Pinpoint the cell where the given text exists, returning its [x, y] midpoint coordinate. 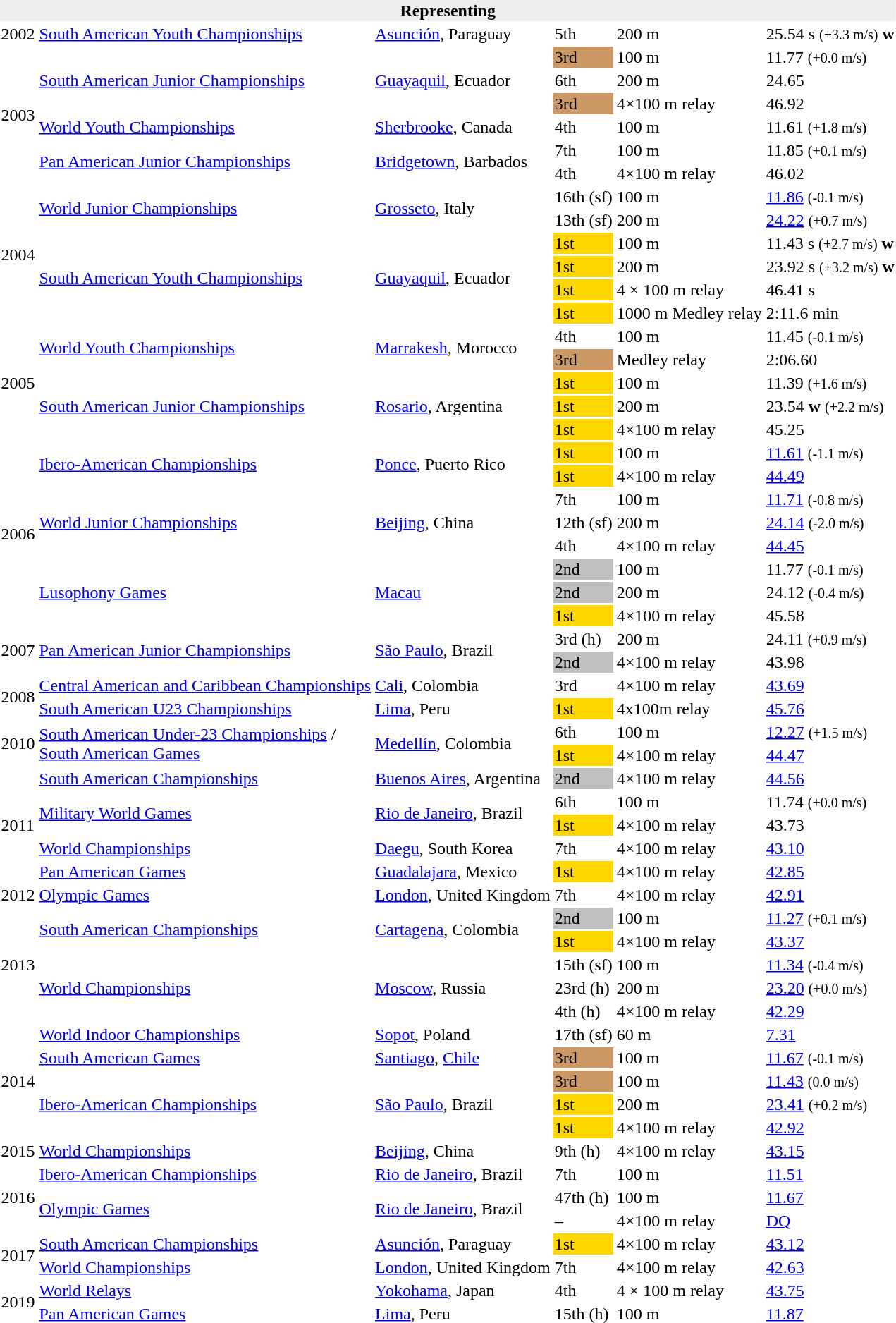
11.34 (-0.4 m/s) [830, 965]
2012 [18, 895]
11.39 (+1.6 m/s) [830, 383]
11.45 (-0.1 m/s) [830, 336]
11.51 [830, 1174]
42.63 [830, 1267]
2010 [18, 743]
43.75 [830, 1291]
5th [584, 34]
11.77 (+0.0 m/s) [830, 57]
23.54 w (+2.2 m/s) [830, 406]
2008 [18, 697]
45.25 [830, 429]
42.85 [830, 872]
South American U23 Championships [205, 709]
43.69 [830, 685]
44.47 [830, 755]
43.73 [830, 825]
45.76 [830, 709]
2007 [18, 650]
South American Under-23 Championships / South American Games [205, 743]
7.31 [830, 1035]
4x100m relay [689, 709]
Military World Games [205, 814]
Representing [448, 11]
1000 m Medley relay [689, 313]
24.14 (-2.0 m/s) [830, 523]
44.56 [830, 779]
2014 [18, 1081]
42.92 [830, 1128]
44.49 [830, 476]
Guadalajara, Mexico [463, 872]
43.98 [830, 662]
11.74 (+0.0 m/s) [830, 802]
9th (h) [584, 1151]
23.20 (+0.0 m/s) [830, 988]
Santiago, Chile [463, 1058]
11.67 (-0.1 m/s) [830, 1058]
2013 [18, 965]
Yokohama, Japan [463, 1291]
Ponce, Puerto Rico [463, 464]
43.12 [830, 1244]
17th (sf) [584, 1035]
24.65 [830, 80]
11.67 [830, 1197]
Sherbrooke, Canada [463, 127]
11.61 (-1.1 m/s) [830, 453]
Bridgetown, Barbados [463, 162]
24.11 (+0.9 m/s) [830, 639]
Rosario, Argentina [463, 406]
11.43 s (+2.7 m/s) w [830, 243]
11.61 (+1.8 m/s) [830, 127]
15th (sf) [584, 965]
Grosseto, Italy [463, 209]
23.92 s (+3.2 m/s) w [830, 267]
43.37 [830, 941]
11.43 (0.0 m/s) [830, 1081]
2:06.60 [830, 360]
Medley relay [689, 360]
2005 [18, 383]
2:11.6 min [830, 313]
42.91 [830, 895]
11.77 (-0.1 m/s) [830, 569]
Cali, Colombia [463, 685]
43.15 [830, 1151]
11.86 (-0.1 m/s) [830, 197]
Central American and Caribbean Championships [205, 685]
2004 [18, 255]
12.27 (+1.5 m/s) [830, 732]
23rd (h) [584, 988]
46.02 [830, 173]
2017 [18, 1255]
13th (sf) [584, 220]
12th (sf) [584, 523]
2002 [18, 34]
11.27 (+0.1 m/s) [830, 918]
43.10 [830, 848]
23.41 (+0.2 m/s) [830, 1104]
DQ [830, 1221]
Lima, Peru [463, 709]
Medellín, Colombia [463, 743]
46.41 s [830, 290]
Macau [463, 592]
Daegu, South Korea [463, 848]
2015 [18, 1151]
Moscow, Russia [463, 988]
24.22 (+0.7 m/s) [830, 220]
47th (h) [584, 1197]
60 m [689, 1035]
3rd (h) [584, 639]
World Indoor Championships [205, 1035]
Lusophony Games [205, 592]
Sopot, Poland [463, 1035]
2003 [18, 116]
2011 [18, 825]
11.71 (-0.8 m/s) [830, 499]
44.45 [830, 546]
4th (h) [584, 1011]
World Relays [205, 1291]
South American Games [205, 1058]
– [584, 1221]
2006 [18, 535]
25.54 s (+3.3 m/s) w [830, 34]
16th (sf) [584, 197]
Buenos Aires, Argentina [463, 779]
24.12 (-0.4 m/s) [830, 592]
42.29 [830, 1011]
2016 [18, 1197]
46.92 [830, 104]
11.85 (+0.1 m/s) [830, 150]
Marrakesh, Morocco [463, 348]
Cartagena, Colombia [463, 929]
Pan American Games [205, 872]
45.58 [830, 616]
